Pinpoint the cell where the given text exists, returning its (X, Y) midpoint coordinate. 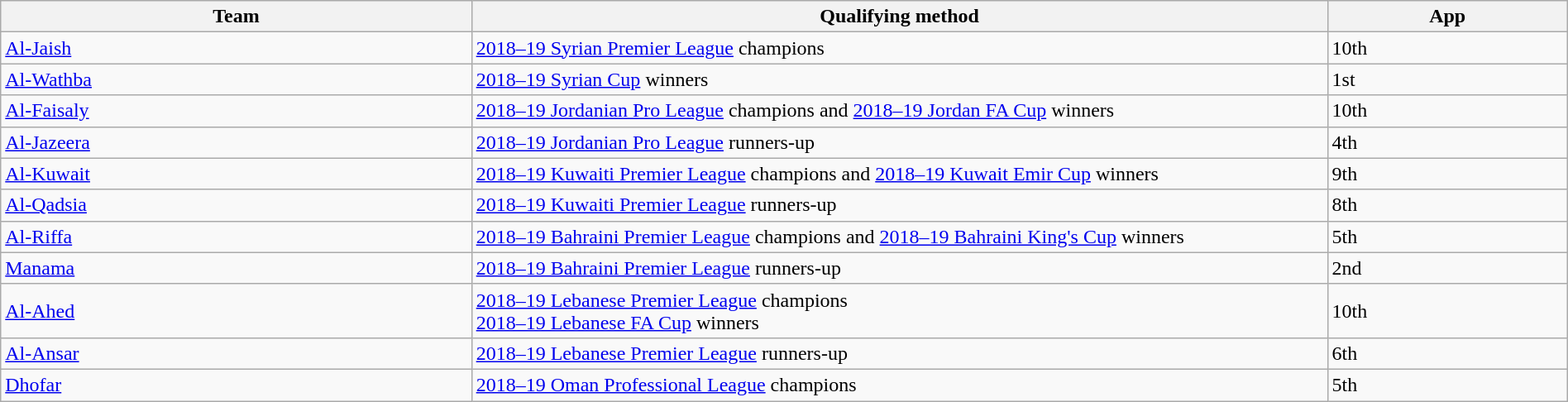
6th (1447, 353)
9th (1447, 174)
2018–19 Bahraini Premier League champions and 2018–19 Bahraini King's Cup winners (900, 237)
2018–19 Jordanian Pro League champions and 2018–19 Jordan FA Cup winners (900, 111)
Al-Wathba (237, 79)
Al-Kuwait (237, 174)
Manama (237, 268)
2018–19 Lebanese Premier League champions2018–19 Lebanese FA Cup winners (900, 311)
2018–19 Kuwaiti Premier League runners-up (900, 205)
Al-Qadsia (237, 205)
Al-Ahed (237, 311)
4th (1447, 142)
Al-Faisaly (237, 111)
2018–19 Syrian Cup winners (900, 79)
Al-Jaish (237, 48)
2018–19 Bahraini Premier League runners-up (900, 268)
Qualifying method (900, 17)
1st (1447, 79)
Al-Jazeera (237, 142)
2018–19 Lebanese Premier League runners-up (900, 353)
8th (1447, 205)
Al-Riffa (237, 237)
Dhofar (237, 385)
Team (237, 17)
2018–19 Oman Professional League champions (900, 385)
App (1447, 17)
2018–19 Jordanian Pro League runners-up (900, 142)
Al-Ansar (237, 353)
2nd (1447, 268)
2018–19 Syrian Premier League champions (900, 48)
2018–19 Kuwaiti Premier League champions and 2018–19 Kuwait Emir Cup winners (900, 174)
